Provide the (X, Y) coordinate of the cell's center where the given text is located.  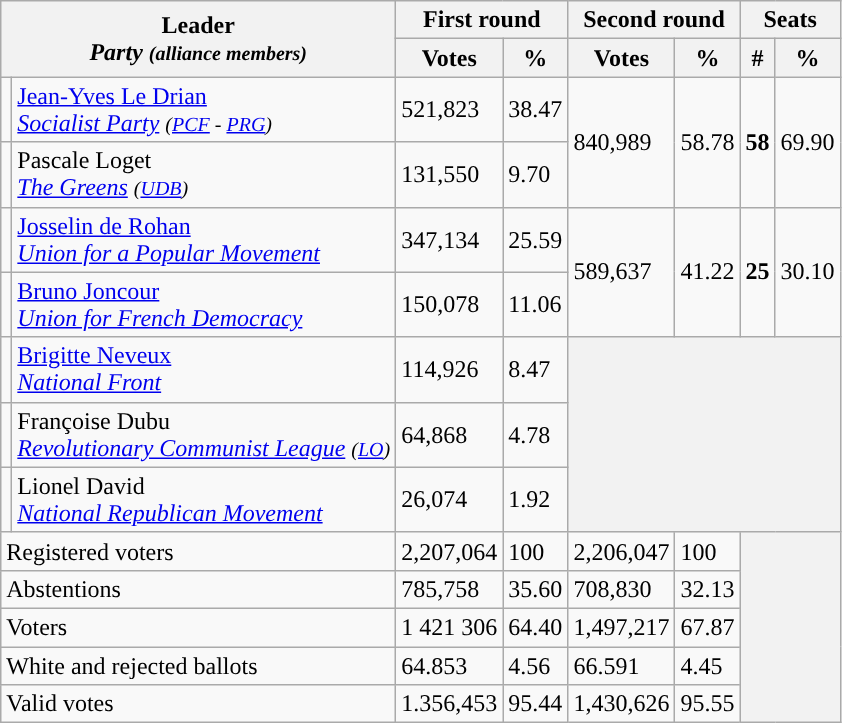
589,637 (622, 272)
4.45 (708, 665)
32.13 (708, 589)
Valid votes (198, 704)
25.59 (536, 240)
347,134 (450, 240)
1.92 (536, 500)
708,830 (622, 589)
11.06 (536, 304)
785,758 (450, 589)
Voters (198, 627)
64,868 (450, 434)
35.60 (536, 589)
LeaderParty (alliance members) (198, 39)
131,550 (450, 174)
Lionel DavidNational Republican Movement (204, 500)
2,206,047 (622, 551)
150,078 (450, 304)
114,926 (450, 370)
Pascale LogetThe Greens (UDB) (204, 174)
38.47 (536, 110)
26,074 (450, 500)
1 421 306 (450, 627)
4.56 (536, 665)
95.55 (708, 704)
9.70 (536, 174)
Abstentions (198, 589)
Registered voters (198, 551)
Second round (654, 20)
Josselin de RohanUnion for a Popular Movement (204, 240)
521,823 (450, 110)
Brigitte NeveuxNational Front (204, 370)
8.47 (536, 370)
1.356,453 (450, 704)
25 (758, 272)
69.90 (808, 142)
Françoise DubuRevolutionary Communist League (LO) (204, 434)
58 (758, 142)
41.22 (708, 272)
Seats (790, 20)
64.853 (450, 665)
30.10 (808, 272)
66.591 (622, 665)
95.44 (536, 704)
64.40 (536, 627)
58.78 (708, 142)
840,989 (622, 142)
1,430,626 (622, 704)
Bruno JoncourUnion for French Democracy (204, 304)
67.87 (708, 627)
2,207,064 (450, 551)
White and rejected ballots (198, 665)
# (758, 58)
1,497,217 (622, 627)
First round (482, 20)
4.78 (536, 434)
Jean-Yves Le DrianSocialist Party (PCF - PRG) (204, 110)
